Find where the given text appears and provide that cell's center as [x, y] coordinate. 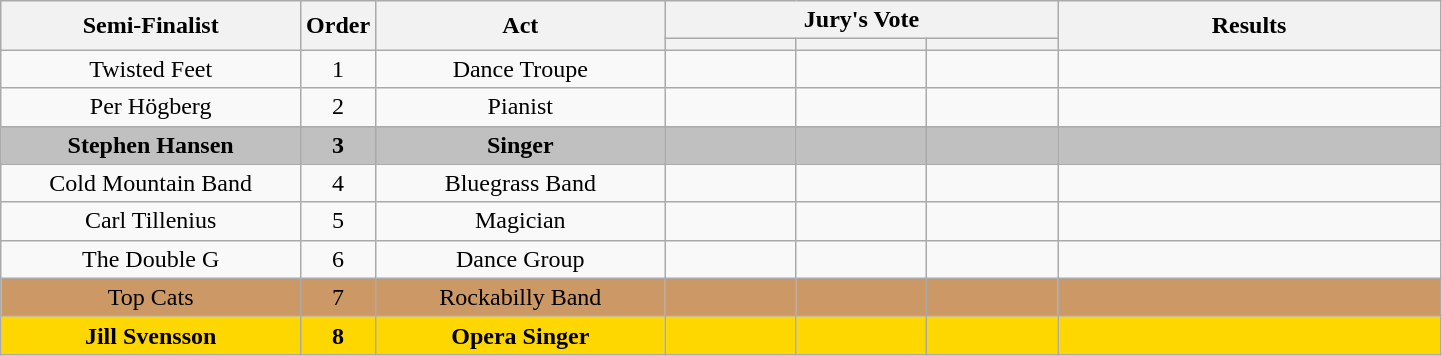
The Double G [151, 259]
7 [338, 297]
1 [338, 69]
3 [338, 145]
Per Högberg [151, 107]
Twisted Feet [151, 69]
5 [338, 221]
Results [1249, 26]
Rockabilly Band [520, 297]
Jill Svensson [151, 335]
2 [338, 107]
Semi-Finalist [151, 26]
Stephen Hansen [151, 145]
Opera Singer [520, 335]
Dance Group [520, 259]
Order [338, 26]
Pianist [520, 107]
Dance Troupe [520, 69]
Jury's Vote [862, 20]
4 [338, 183]
Carl Tillenius [151, 221]
Bluegrass Band [520, 183]
8 [338, 335]
6 [338, 259]
Top Cats [151, 297]
Singer [520, 145]
Magician [520, 221]
Cold Mountain Band [151, 183]
Act [520, 26]
